Locate the cell with the specified text and output its [X, Y] center coordinate. 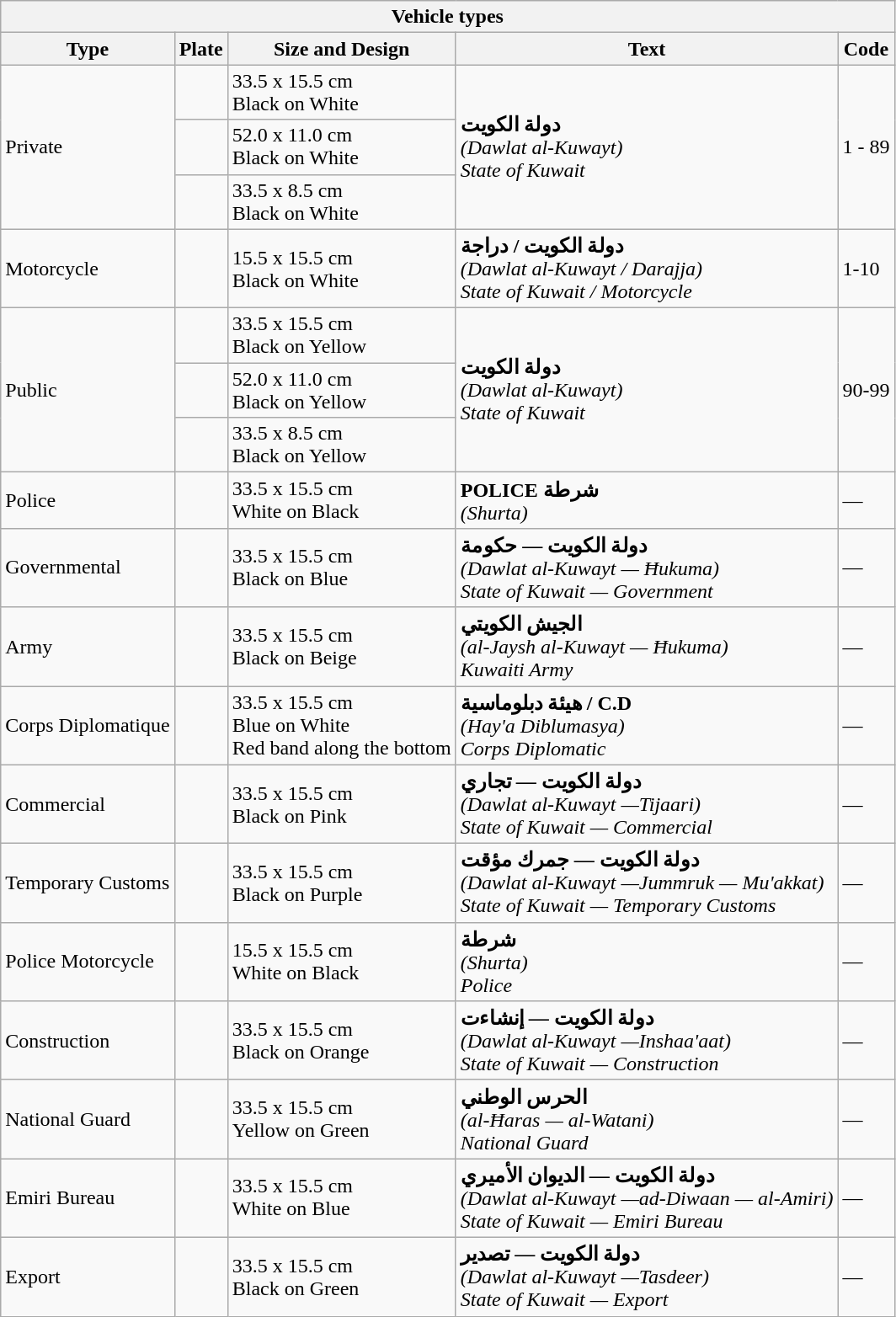
33.5 x 15.5 cmBlack on Yellow [342, 335]
Temporary Customs [88, 883]
Size and Design [342, 49]
هيئة دبلوماسية / C.D(Hay'a Diblumasya)Corps Diplomatic [647, 725]
Corps Diplomatique [88, 725]
دولة الكويت — الديوان الأميري(Dawlat al-Kuwayt —ad-Diwaan — al-Amiri)State of Kuwait — Emiri Bureau [647, 1198]
Export [88, 1277]
Type [88, 49]
دولة الكويت — تجاري(Dawlat al-Kuwayt —Tijaari)State of Kuwait — Commercial [647, 804]
Text [647, 49]
33.5 x 15.5 cmBlack on White [342, 93]
33.5 x 15.5 cmWhite on Blue [342, 1198]
33.5 x 15.5 cmWhite on Black [342, 500]
33.5 x 8.5 cmBlack on White [342, 202]
الجيش الكويتي(al-Jaysh al-Kuwayt — Ħukuma)Kuwaiti Army [647, 647]
Police [88, 500]
Governmental [88, 568]
33.5 x 15.5 cmBlack on Green [342, 1277]
52.0 x 11.0 cmBlack on Yellow [342, 391]
Public [88, 391]
Commercial [88, 804]
1 - 89 [866, 147]
دولة الكويت / دراجة (Dawlat al-Kuwayt / Darajja)State of Kuwait / Motorcycle [647, 269]
دولة الكويت — إنشاءت(Dawlat al-Kuwayt —Inshaa'aat)State of Kuwait — Construction [647, 1041]
90-99 [866, 391]
33.5 x 15.5 cmBlack on Beige [342, 647]
33.5 x 8.5 cmBlack on Yellow [342, 445]
33.5 x 15.5 cmBlack on Pink [342, 804]
Police Motorcycle [88, 962]
Private [88, 147]
دولة الكويت — حكومة(Dawlat al-Kuwayt — Ħukuma)State of Kuwait — Government [647, 568]
POLICE شرطة(Shurta) [647, 500]
Code [866, 49]
15.5 x 15.5 cmWhite on Black [342, 962]
National Guard [88, 1119]
33.5 x 15.5 cmBlack on Purple [342, 883]
33.5 x 15.5 cmYellow on Green [342, 1119]
52.0 x 11.0 cmBlack on White [342, 147]
Emiri Bureau [88, 1198]
الحرس الوطني(al-Ħaras — al-Watani)National Guard [647, 1119]
33.5 x 15.5 cmBlack on Blue [342, 568]
Vehicle types [448, 17]
Plate [200, 49]
33.5 x 15.5 cmBlue on WhiteRed band along the bottom [342, 725]
Motorcycle [88, 269]
Army [88, 647]
15.5 x 15.5 cmBlack on White [342, 269]
دولة الكويت — جمرك مؤقت(Dawlat al-Kuwayt —Jummruk — Mu'akkat)State of Kuwait — Temporary Customs [647, 883]
دولة الكويت — تصدير(Dawlat al-Kuwayt —Tasdeer)State of Kuwait — Export [647, 1277]
Construction [88, 1041]
1-10 [866, 269]
33.5 x 15.5 cmBlack on Orange [342, 1041]
شرطة(Shurta)Police [647, 962]
